Pinpoint the cell where the given text exists, returning its (X, Y) midpoint coordinate. 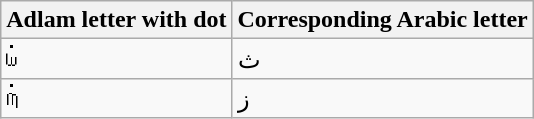
Corresponding Arabic letter (382, 20)
𞤧𞥊 (116, 59)
Adlam letter with dot (116, 20)
ز (382, 98)
𞤶𞥊 (116, 98)
ث (382, 59)
